Identify which cell holds the provided text, then report its (x, y) central coordinate. 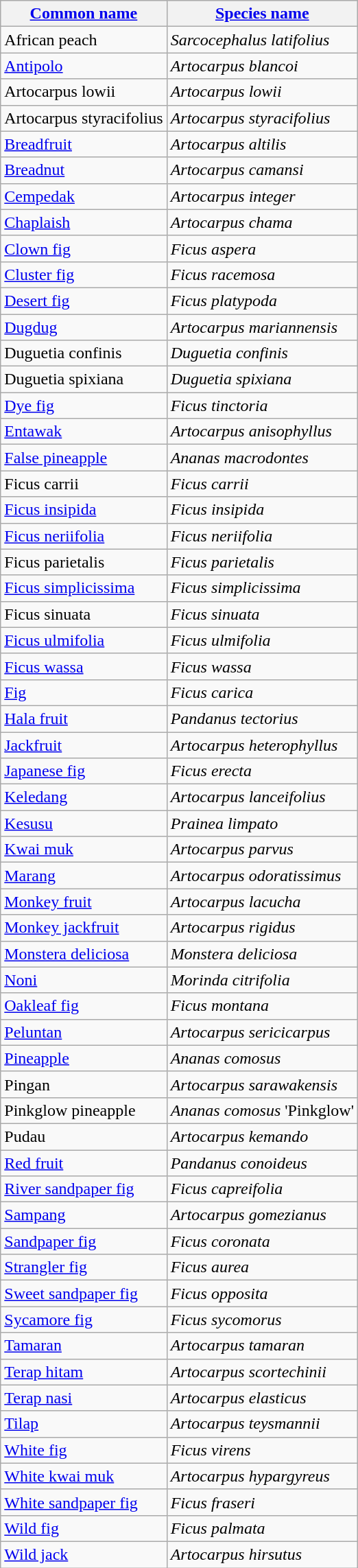
Ficus sycomorus (262, 1320)
African peach (84, 40)
Artocarpus hirsutus (262, 1554)
White fig (84, 1450)
Artocarpus lanceifolius (262, 797)
Ficus montana (262, 1006)
Artocarpus integer (262, 196)
Artocarpus hypargyreus (262, 1476)
Cluster fig (84, 274)
Kwai muk (84, 850)
Ficus tinctoria (262, 406)
Common name (84, 14)
Ficus palmata (262, 1528)
Ananas comosus (262, 1058)
Clown fig (84, 248)
Artocarpus rigidus (262, 928)
Artocarpus teysmannii (262, 1424)
Wild fig (84, 1528)
Sweet sandpaper fig (84, 1294)
Monkey fruit (84, 902)
Morinda citrifolia (262, 980)
Ficus racemosa (262, 274)
Artocarpus parvus (262, 850)
Terap hitam (84, 1372)
Oakleaf fig (84, 1006)
Pudau (84, 1136)
Pandanus tectorius (262, 718)
Ficus platypoda (262, 301)
Peluntan (84, 1032)
Antipolo (84, 66)
Tilap (84, 1424)
Hala fruit (84, 718)
Artocarpus lacucha (262, 902)
Artocarpus kemando (262, 1136)
White sandpaper fig (84, 1502)
Red fruit (84, 1163)
Artocarpus anisophyllus (262, 432)
Marang (84, 876)
Artocarpus altilis (262, 144)
Sandpaper fig (84, 1241)
Cempedak (84, 196)
Entawak (84, 432)
Ananas comosus 'Pinkglow' (262, 1110)
Pingan (84, 1084)
Artocarpus camansi (262, 170)
Artocarpus tamaran (262, 1346)
Sycamore fig (84, 1320)
Desert fig (84, 301)
Ficus virens (262, 1450)
Tamaran (84, 1346)
Species name (262, 14)
Breadnut (84, 170)
Ficus carica (262, 692)
Pinkglow pineapple (84, 1110)
Noni (84, 980)
Kesusu (84, 823)
Dugdug (84, 327)
Artocarpus elasticus (262, 1398)
Pineapple (84, 1058)
Artocarpus scortechinii (262, 1372)
Ficus aurea (262, 1267)
Sarcocephalus latifolius (262, 40)
Fig (84, 692)
Artocarpus mariannensis (262, 327)
Breadfruit (84, 144)
Keledang (84, 797)
Artocarpus sericicarpus (262, 1032)
Artocarpus sarawakensis (262, 1084)
Strangler fig (84, 1267)
Dye fig (84, 406)
Ficus capreifolia (262, 1189)
Pandanus conoideus (262, 1163)
Ficus opposita (262, 1294)
Monkey jackfruit (84, 928)
Prainea limpato (262, 823)
Artocarpus odoratissimus (262, 876)
Jackfruit (84, 745)
Sampang (84, 1215)
Artocarpus gomezianus (262, 1215)
Ananas macrodontes (262, 458)
Ficus fraseri (262, 1502)
Ficus coronata (262, 1241)
Artocarpus chama (262, 222)
Wild jack (84, 1554)
Artocarpus heterophyllus (262, 745)
White kwai muk (84, 1476)
Ficus aspera (262, 248)
Ficus erecta (262, 771)
River sandpaper fig (84, 1189)
Japanese fig (84, 771)
Chaplaish (84, 222)
Terap nasi (84, 1398)
False pineapple (84, 458)
Artocarpus blancoi (262, 66)
